Capture the cell that displays the provided text and extract its [X, Y] central coordinate. 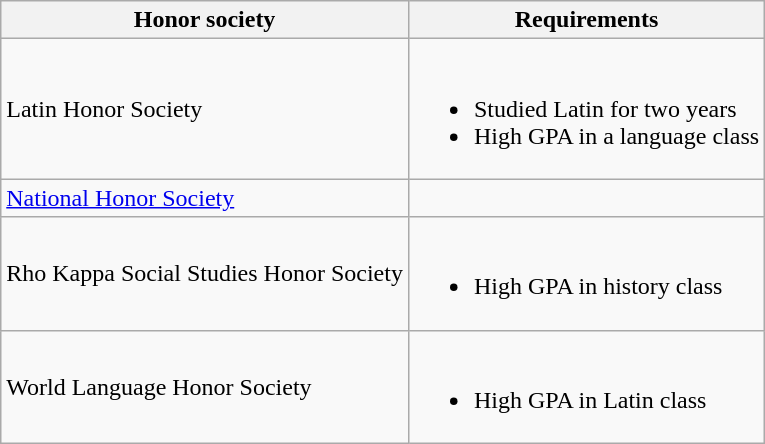
World Language Honor Society [205, 386]
Rho Kappa Social Studies Honor Society [205, 274]
High GPA in history class [586, 274]
National Honor Society [205, 198]
Honor society [205, 20]
Latin Honor Society [205, 109]
Requirements [586, 20]
High GPA in Latin class [586, 386]
Studied Latin for two yearsHigh GPA in a language class [586, 109]
